Provide the (X, Y) coordinate of the cell's center where the given text is located.  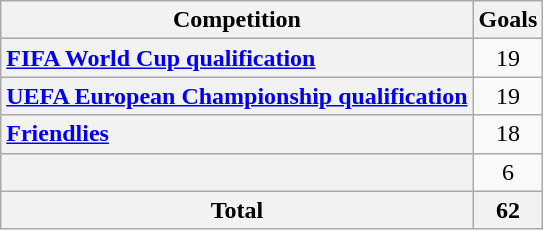
FIFA World Cup qualification (237, 58)
Competition (237, 20)
UEFA European Championship qualification (237, 96)
Friendlies (237, 134)
Goals (508, 20)
6 (508, 172)
62 (508, 210)
18 (508, 134)
Total (237, 210)
